Capture the cell that displays the provided text and extract its (X, Y) central coordinate. 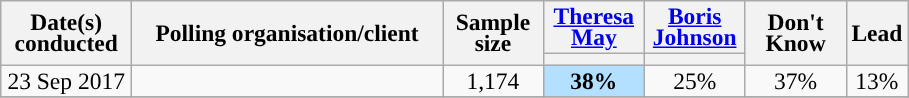
13% (877, 80)
38% (594, 80)
Lead (877, 32)
Date(s)conducted (66, 32)
Don't Know (796, 32)
37% (796, 80)
Theresa May (594, 26)
1,174 (492, 80)
25% (694, 80)
Polling organisation/client (288, 32)
Sample size (492, 32)
23 Sep 2017 (66, 80)
Boris Johnson (694, 26)
